Scan for the cell matching the given text and deliver its (X, Y) coordinate at center. 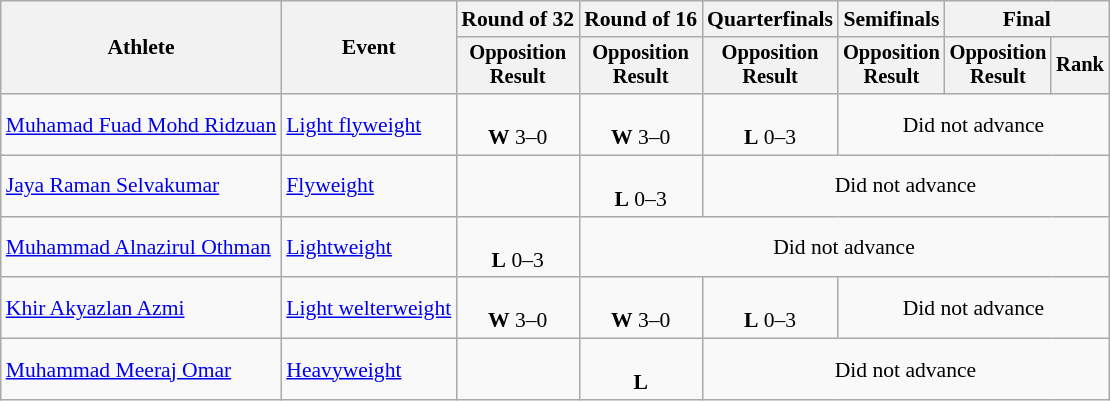
Khir Akyazlan Azmi (142, 308)
Jaya Raman Selvakumar (142, 186)
Heavyweight (368, 370)
Lightweight (368, 248)
Athlete (142, 48)
Muhammad Meeraj Omar (142, 370)
Quarterfinals (770, 19)
Semifinals (892, 19)
Round of 16 (640, 19)
Muhammad Alnazirul Othman (142, 248)
Round of 32 (518, 19)
Final (1027, 19)
Light welterweight (368, 308)
Flyweight (368, 186)
Rank (1080, 66)
Event (368, 48)
L (640, 370)
Muhamad Fuad Mohd Ridzuan (142, 124)
Light flyweight (368, 124)
